From the cell containing the given text, extract its center point as [X, Y] coordinate. 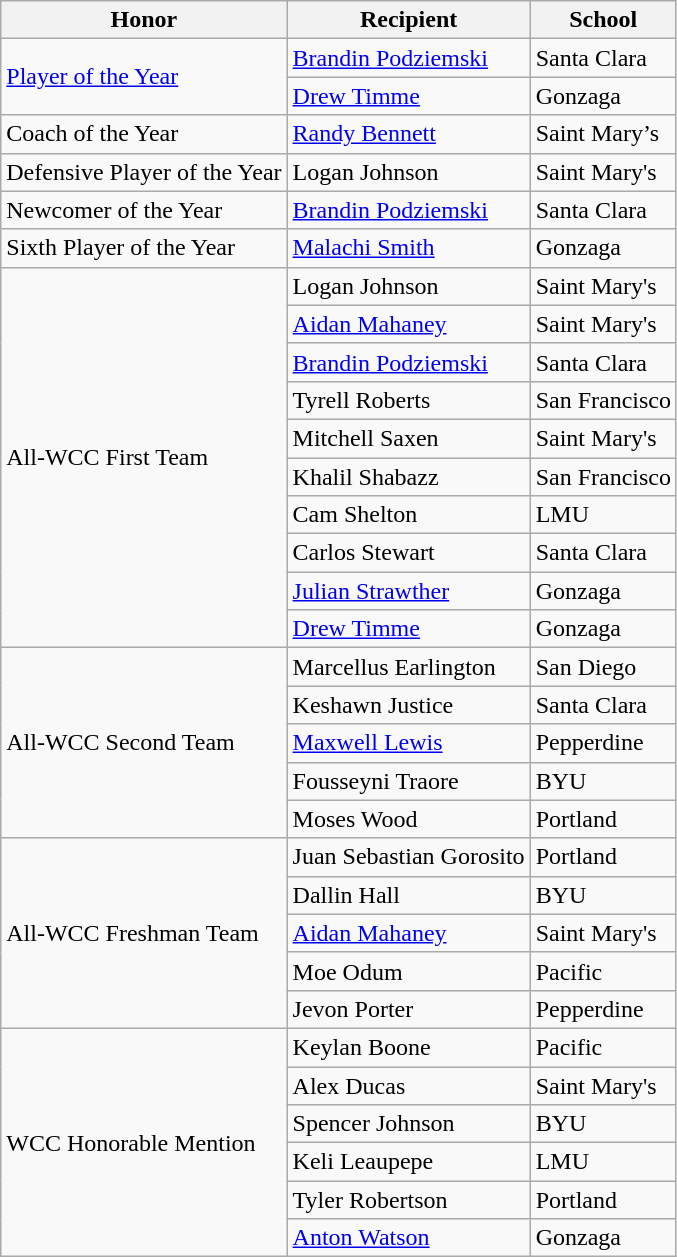
Saint Mary’s [603, 134]
Defensive Player of the Year [144, 172]
Juan Sebastian Gorosito [408, 857]
Keshawn Justice [408, 705]
Khalil Shabazz [408, 477]
Honor [144, 20]
Tyler Robertson [408, 1200]
Keli Leaupepe [408, 1162]
Carlos Stewart [408, 553]
San Diego [603, 667]
All-WCC Freshman Team [144, 933]
Player of the Year [144, 77]
Spencer Johnson [408, 1124]
Moses Wood [408, 819]
Julian Strawther [408, 591]
Sixth Player of the Year [144, 248]
Mitchell Saxen [408, 438]
Jevon Porter [408, 1009]
School [603, 20]
Recipient [408, 20]
Alex Ducas [408, 1085]
WCC Honorable Mention [144, 1142]
Moe Odum [408, 971]
Coach of the Year [144, 134]
Dallin Hall [408, 895]
All-WCC Second Team [144, 743]
Fousseyni Traore [408, 781]
Cam Shelton [408, 515]
Newcomer of the Year [144, 210]
Marcellus Earlington [408, 667]
Keylan Boone [408, 1047]
Malachi Smith [408, 248]
All-WCC First Team [144, 458]
Anton Watson [408, 1238]
Maxwell Lewis [408, 743]
Tyrell Roberts [408, 400]
Randy Bennett [408, 134]
